Determine the [X, Y] coordinate at the center of the cell enclosing the given text.  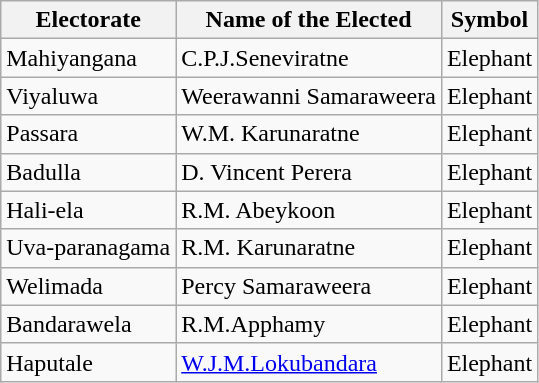
R.M. Karunaratne [309, 248]
Badulla [88, 172]
R.M.Apphamy [309, 324]
W.J.M.Lokubandara [309, 362]
Electorate [88, 20]
Hali-ela [88, 210]
D. Vincent Perera [309, 172]
Uva-paranagama [88, 248]
Name of the Elected [309, 20]
Mahiyangana [88, 58]
R.M. Abeykoon [309, 210]
C.P.J.Seneviratne [309, 58]
Percy Samaraweera [309, 286]
Passara [88, 134]
Symbol [489, 20]
Haputale [88, 362]
Bandarawela [88, 324]
Welimada [88, 286]
Weerawanni Samaraweera [309, 96]
Viyaluwa [88, 96]
W.M. Karunaratne [309, 134]
